Output the [X, Y] coordinate of the center of the cell containing the given text.  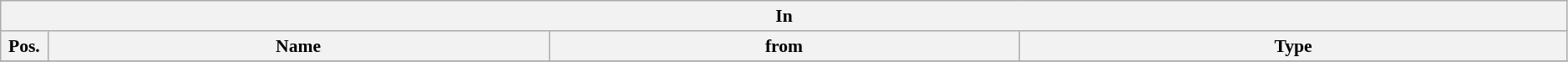
Type [1293, 46]
Name [298, 46]
In [784, 16]
from [784, 46]
Pos. [24, 46]
